Provide the (x, y) coordinate of the cell's center where the given text is located.  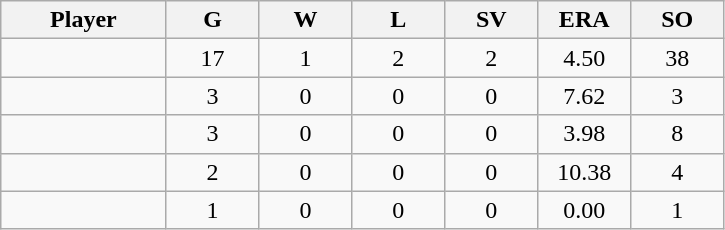
W (306, 20)
SV (492, 20)
3.98 (584, 134)
4 (678, 172)
38 (678, 58)
SO (678, 20)
G (212, 20)
17 (212, 58)
L (398, 20)
0.00 (584, 210)
7.62 (584, 96)
Player (84, 20)
8 (678, 134)
ERA (584, 20)
10.38 (584, 172)
4.50 (584, 58)
